Extract the [x, y] coordinate from the center of the cell holding the provided text.  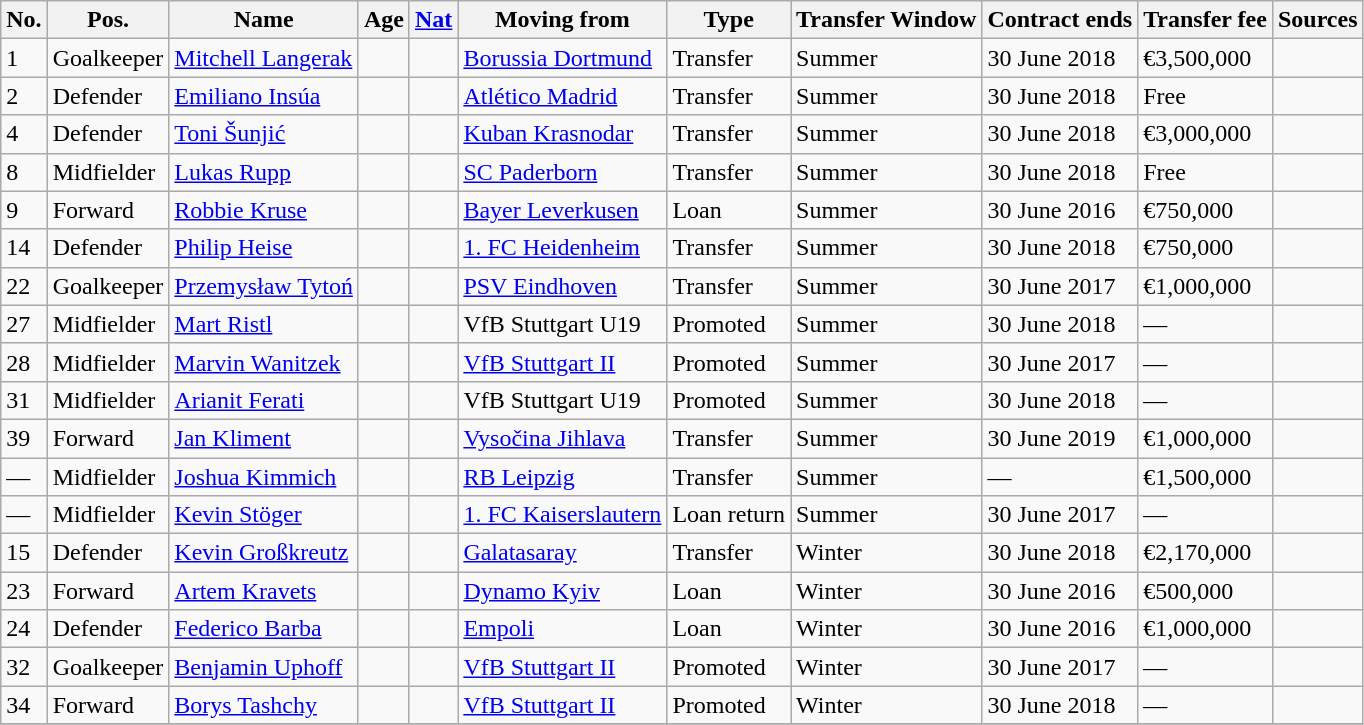
8 [24, 172]
Przemysław Tytoń [264, 286]
Sources [1318, 20]
1. FC Heidenheim [562, 248]
Moving from [562, 20]
Emiliano Insúa [264, 96]
Benjamin Uphoff [264, 667]
Vysočina Jihlava [562, 438]
30 June 2019 [1060, 438]
23 [24, 591]
Toni Šunjić [264, 134]
Empoli [562, 629]
Lukas Rupp [264, 172]
22 [24, 286]
€3,500,000 [1206, 58]
Arianit Ferati [264, 400]
Contract ends [1060, 20]
SC Paderborn [562, 172]
Robbie Kruse [264, 210]
Kevin Großkreutz [264, 553]
€500,000 [1206, 591]
Marvin Wanitzek [264, 362]
4 [24, 134]
Loan return [729, 515]
Name [264, 20]
Age [384, 20]
No. [24, 20]
Artem Kravets [264, 591]
Philip Heise [264, 248]
1. FC Kaiserslautern [562, 515]
Borys Tashchy [264, 705]
Nat [433, 20]
€3,000,000 [1206, 134]
Kuban Krasnodar [562, 134]
Atlético Madrid [562, 96]
Type [729, 20]
Federico Barba [264, 629]
27 [24, 324]
24 [24, 629]
Jan Kliment [264, 438]
Bayer Leverkusen [562, 210]
32 [24, 667]
Transfer fee [1206, 20]
Joshua Kimmich [264, 477]
34 [24, 705]
€2,170,000 [1206, 553]
1 [24, 58]
2 [24, 96]
31 [24, 400]
39 [24, 438]
Mart Ristl [264, 324]
Pos. [108, 20]
Mitchell Langerak [264, 58]
14 [24, 248]
PSV Eindhoven [562, 286]
15 [24, 553]
9 [24, 210]
Transfer Window [886, 20]
Galatasaray [562, 553]
RB Leipzig [562, 477]
28 [24, 362]
Borussia Dortmund [562, 58]
Dynamo Kyiv [562, 591]
€1,500,000 [1206, 477]
Kevin Stöger [264, 515]
